Extract the [x, y] coordinate from the center of the cell holding the provided text.  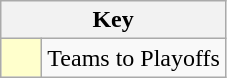
Key [114, 20]
Teams to Playoffs [134, 58]
